Find where the given text appears and provide that cell's center as (x, y) coordinate. 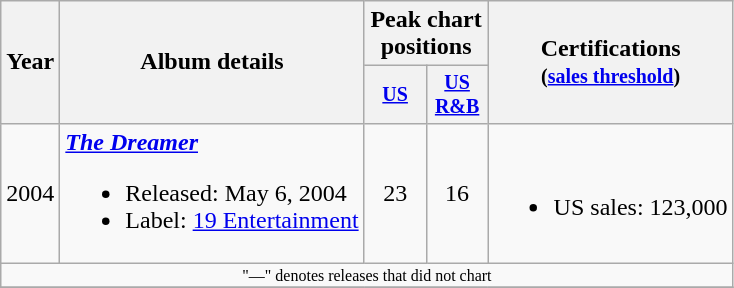
USR&B (457, 94)
Album details (212, 62)
The DreamerReleased: May 6, 2004Label: 19 Entertainment (212, 193)
Certifications(sales threshold) (610, 62)
23 (395, 193)
Year (30, 62)
US sales: 123,000 (610, 193)
16 (457, 193)
2004 (30, 193)
"—" denotes releases that did not chart (367, 275)
US (395, 94)
Peak chart positions (426, 34)
